For the text-containing cell, return its midpoint in [x, y] coordinate format. 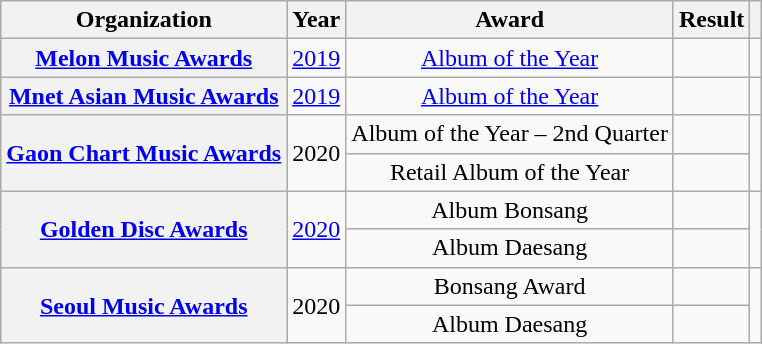
Result [711, 20]
Bonsang Award [510, 286]
Gaon Chart Music Awards [144, 153]
Seoul Music Awards [144, 305]
Golden Disc Awards [144, 229]
Album Bonsang [510, 210]
Retail Album of the Year [510, 172]
Melon Music Awards [144, 58]
Organization [144, 20]
Award [510, 20]
Mnet Asian Music Awards [144, 96]
Year [316, 20]
Album of the Year – 2nd Quarter [510, 134]
